Detect which cell encompasses the target text, then output its [X, Y] center coordinate. 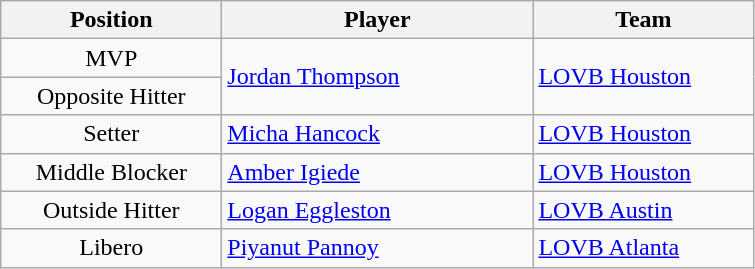
LOVB Atlanta [644, 248]
Libero [112, 248]
Position [112, 20]
Player [378, 20]
LOVB Austin [644, 210]
Opposite Hitter [112, 96]
Setter [112, 134]
MVP [112, 58]
Logan Eggleston [378, 210]
Middle Blocker [112, 172]
Amber Igiede [378, 172]
Jordan Thompson [378, 77]
Outside Hitter [112, 210]
Micha Hancock [378, 134]
Piyanut Pannoy [378, 248]
Team [644, 20]
